Return (x, y) of the center of cell containing provided text 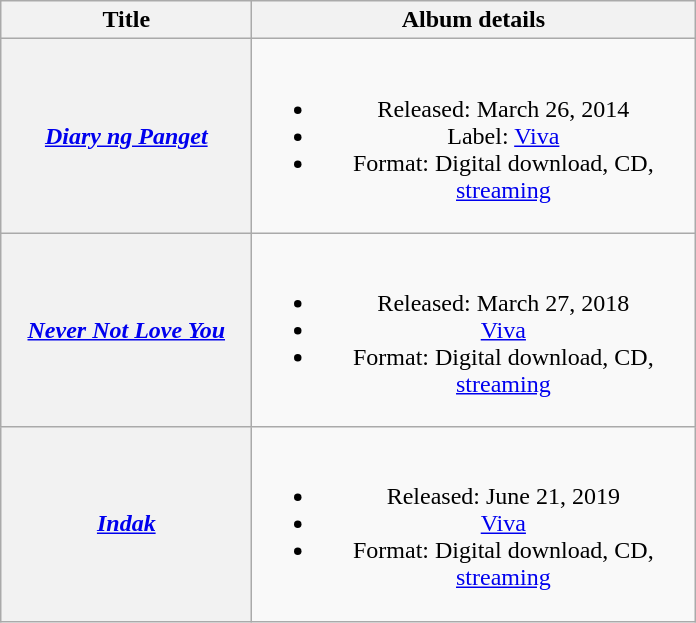
Released: March 26, 2014 Label: VivaFormat: Digital download, CD, streaming (474, 136)
Released: June 21, 2019 VivaFormat: Digital download, CD, streaming (474, 524)
Diary ng Panget (126, 136)
Released: March 27, 2018 VivaFormat: Digital download, CD, streaming (474, 330)
Title (126, 20)
Never Not Love You (126, 330)
Album details (474, 20)
Indak (126, 524)
